Return the (x, y) coordinate for the center point of the cell that contains the specified text.  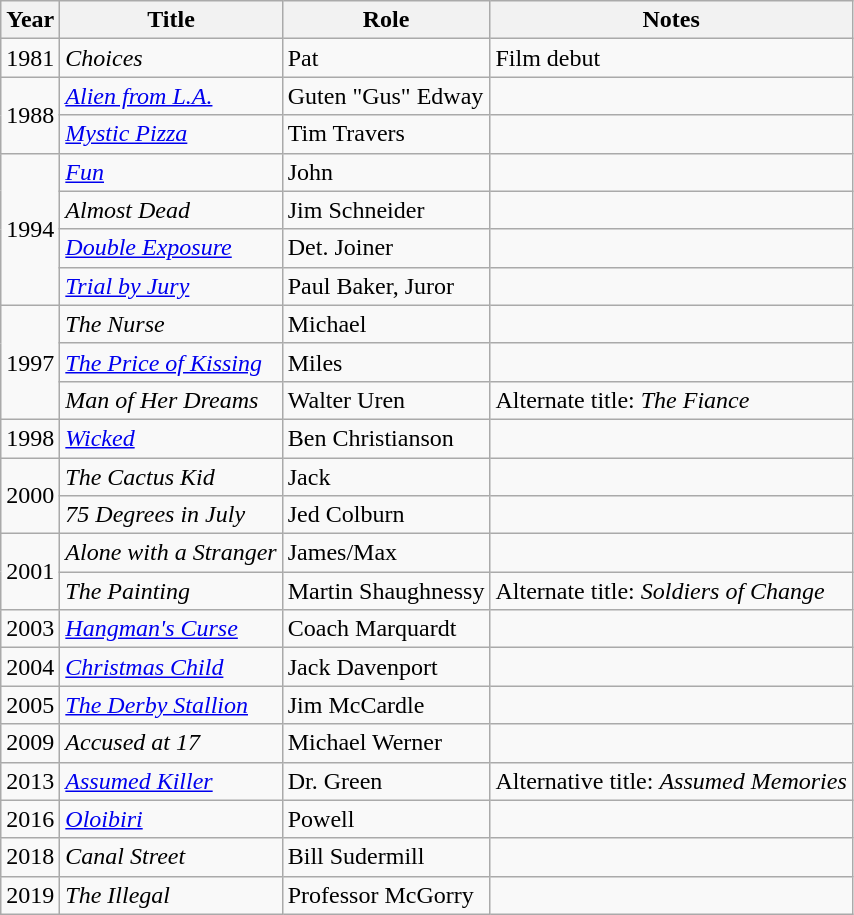
2003 (30, 629)
Powell (386, 819)
Alone with a Stranger (171, 553)
Miles (386, 362)
Professor McGorry (386, 895)
2016 (30, 819)
Walter Uren (386, 400)
1981 (30, 58)
1997 (30, 362)
75 Degrees in July (171, 515)
2004 (30, 667)
The Painting (171, 591)
Martin Shaughnessy (386, 591)
Jim McCardle (386, 705)
Title (171, 20)
Notes (671, 20)
Fun (171, 172)
Man of Her Dreams (171, 400)
Det. Joiner (386, 248)
1988 (30, 115)
The Illegal (171, 895)
Alternate title: Soldiers of Change (671, 591)
Ben Christianson (386, 438)
Michael Werner (386, 743)
Assumed Killer (171, 781)
Oloibiri (171, 819)
The Derby Stallion (171, 705)
The Nurse (171, 324)
Alien from L.A. (171, 96)
Guten "Gus" Edway (386, 96)
Choices (171, 58)
Wicked (171, 438)
Pat (386, 58)
Canal Street (171, 857)
2000 (30, 496)
Film debut (671, 58)
Jack (386, 477)
2009 (30, 743)
Jack Davenport (386, 667)
Trial by Jury (171, 286)
Alternate title: The Fiance (671, 400)
Jed Colburn (386, 515)
2013 (30, 781)
Alternative title: Assumed Memories (671, 781)
Year (30, 20)
John (386, 172)
Dr. Green (386, 781)
2001 (30, 572)
Hangman's Curse (171, 629)
The Cactus Kid (171, 477)
Michael (386, 324)
1998 (30, 438)
Christmas Child (171, 667)
Almost Dead (171, 210)
2005 (30, 705)
The Price of Kissing (171, 362)
Role (386, 20)
Double Exposure (171, 248)
Accused at 17 (171, 743)
Jim Schneider (386, 210)
James/Max (386, 553)
Tim Travers (386, 134)
Paul Baker, Juror (386, 286)
Mystic Pizza (171, 134)
1994 (30, 229)
2019 (30, 895)
Coach Marquardt (386, 629)
Bill Sudermill (386, 857)
2018 (30, 857)
